Identify which cell holds the provided text, then report its [X, Y] central coordinate. 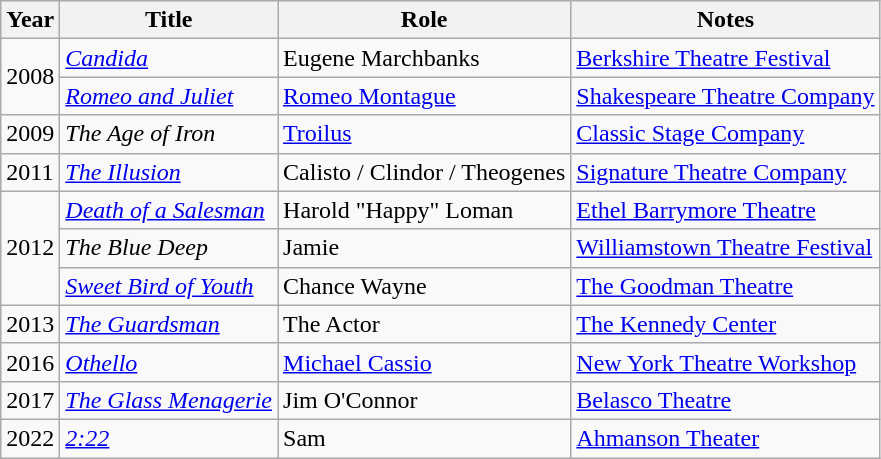
Romeo and Juliet [169, 96]
Chance Wayne [424, 286]
Ahmanson Theater [726, 438]
2017 [30, 400]
Ethel Barrymore Theatre [726, 210]
Troilus [424, 134]
Jamie [424, 248]
New York Theatre Workshop [726, 362]
2016 [30, 362]
Candida [169, 58]
Belasco Theatre [726, 400]
The Guardsman [169, 324]
2008 [30, 77]
The Age of Iron [169, 134]
Sam [424, 438]
Romeo Montague [424, 96]
Othello [169, 362]
Shakespeare Theatre Company [726, 96]
The Blue Deep [169, 248]
The Actor [424, 324]
Role [424, 20]
Classic Stage Company [726, 134]
The Kennedy Center [726, 324]
Calisto / Clindor / Theogenes [424, 172]
Notes [726, 20]
Harold "Happy" Loman [424, 210]
Eugene Marchbanks [424, 58]
Signature Theatre Company [726, 172]
2:22 [169, 438]
Michael Cassio [424, 362]
2009 [30, 134]
2022 [30, 438]
2013 [30, 324]
Berkshire Theatre Festival [726, 58]
Jim O'Connor [424, 400]
The Goodman Theatre [726, 286]
Williamstown Theatre Festival [726, 248]
The Glass Menagerie [169, 400]
Year [30, 20]
2012 [30, 248]
The Illusion [169, 172]
Death of a Salesman [169, 210]
Sweet Bird of Youth [169, 286]
2011 [30, 172]
Title [169, 20]
